Detect which cell encompasses the target text, then output its (X, Y) center coordinate. 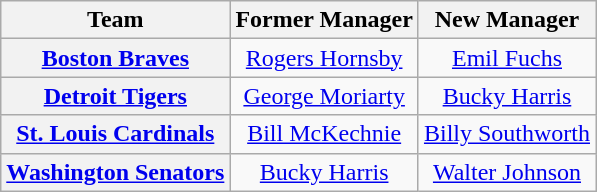
Washington Senators (116, 172)
Rogers Hornsby (324, 58)
George Moriarty (324, 96)
St. Louis Cardinals (116, 134)
Walter Johnson (506, 172)
Billy Southworth (506, 134)
Detroit Tigers (116, 96)
New Manager (506, 20)
Bill McKechnie (324, 134)
Former Manager (324, 20)
Boston Braves (116, 58)
Team (116, 20)
Emil Fuchs (506, 58)
